Locate the cell with the specified text and output its (X, Y) center coordinate. 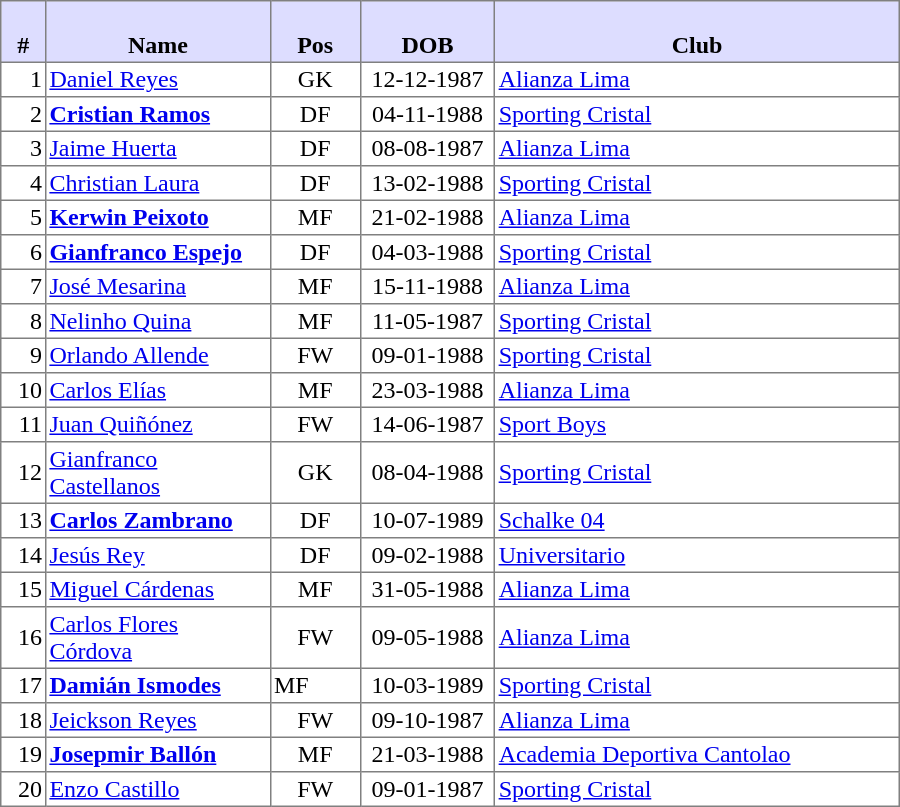
Universitario (697, 555)
14 (24, 555)
Nelinho Quina (158, 321)
Name (158, 32)
08-08-1987 (428, 148)
20 (24, 789)
15 (24, 589)
17 (24, 685)
Jesús Rey (158, 555)
09-01-1987 (428, 789)
09-01-1988 (428, 355)
21-02-1988 (428, 217)
12 (24, 473)
16 (24, 638)
Pos (315, 32)
14-06-1987 (428, 424)
11-05-1987 (428, 321)
Enzo Castillo (158, 789)
7 (24, 286)
Cristian Ramos (158, 114)
13-02-1988 (428, 183)
18 (24, 720)
3 (24, 148)
04-03-1988 (428, 252)
4 (24, 183)
Club (697, 32)
Gianfranco Espejo (158, 252)
# (24, 32)
Orlando Allende (158, 355)
Carlos Flores Córdova (158, 638)
2 (24, 114)
15-11-1988 (428, 286)
8 (24, 321)
31-05-1988 (428, 589)
09-05-1988 (428, 638)
Carlos Zambrano (158, 520)
6 (24, 252)
DOB (428, 32)
21-03-1988 (428, 754)
9 (24, 355)
13 (24, 520)
Juan Quiñónez (158, 424)
5 (24, 217)
10-07-1989 (428, 520)
Josepmir Ballón (158, 754)
Jeickson Reyes (158, 720)
Kerwin Peixoto (158, 217)
Daniel Reyes (158, 79)
Academia Deportiva Cantolao (697, 754)
09-10-1987 (428, 720)
1 (24, 79)
Miguel Cárdenas (158, 589)
Gianfranco Castellanos (158, 473)
09-02-1988 (428, 555)
Damián Ismodes (158, 685)
José Mesarina (158, 286)
10 (24, 390)
10-03-1989 (428, 685)
08-04-1988 (428, 473)
Jaime Huerta (158, 148)
19 (24, 754)
12-12-1987 (428, 79)
Sport Boys (697, 424)
11 (24, 424)
Christian Laura (158, 183)
04-11-1988 (428, 114)
Carlos Elías (158, 390)
Schalke 04 (697, 520)
23-03-1988 (428, 390)
